Pinpoint the cell where the given text exists, returning its [X, Y] midpoint coordinate. 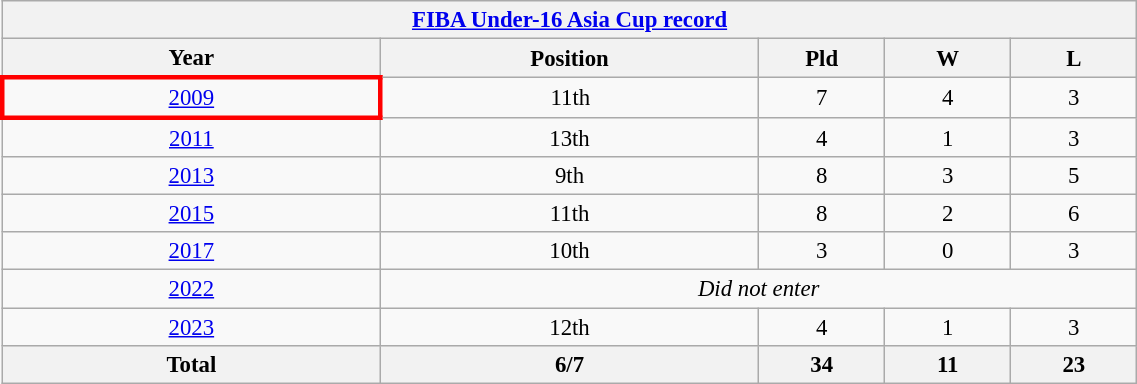
FIBA Under-16 Asia Cup record [570, 20]
5 [1074, 176]
11 [948, 364]
2015 [191, 214]
23 [1074, 364]
2011 [191, 138]
10th [569, 251]
12th [569, 327]
Total [191, 364]
Pld [822, 58]
7 [822, 98]
L [1074, 58]
2 [948, 214]
6 [1074, 214]
Position [569, 58]
2022 [191, 289]
Did not enter [758, 289]
2023 [191, 327]
2013 [191, 176]
0 [948, 251]
2017 [191, 251]
6/7 [569, 364]
9th [569, 176]
2009 [191, 98]
34 [822, 364]
W [948, 58]
13th [569, 138]
Year [191, 58]
